Find where the given text appears and provide that cell's center as (x, y) coordinate. 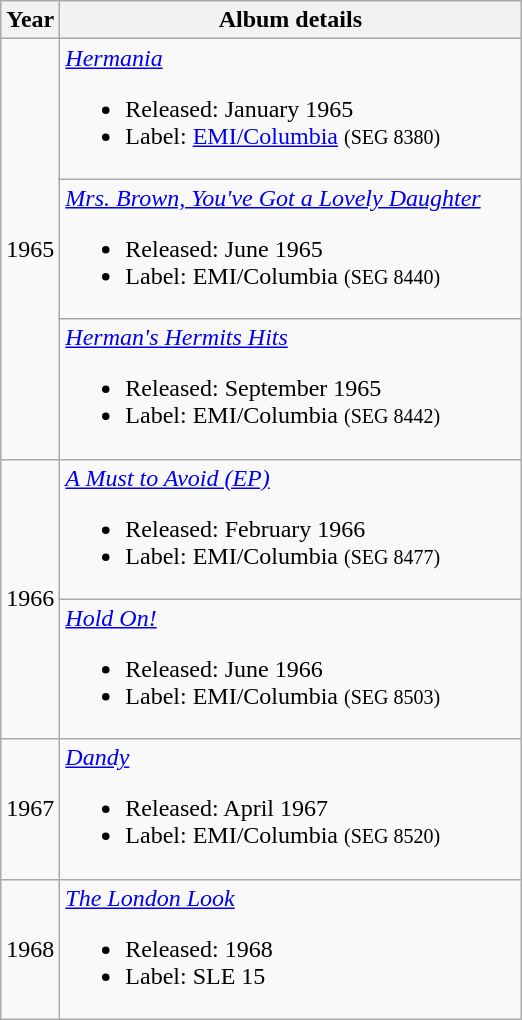
A Must to Avoid (EP)Released: February 1966Label: EMI/Columbia (SEG 8477) (290, 529)
DandyReleased: April 1967Label: EMI/Columbia (SEG 8520) (290, 809)
Year (30, 20)
1967 (30, 809)
HermaniaReleased: January 1965Label: EMI/Columbia (SEG 8380) (290, 109)
Herman's Hermits HitsReleased: September 1965Label: EMI/Columbia (SEG 8442) (290, 389)
Album details (290, 20)
Hold On!Released: June 1966Label: EMI/Columbia (SEG 8503) (290, 669)
1965 (30, 249)
1966 (30, 599)
Mrs. Brown, You've Got a Lovely DaughterReleased: June 1965Label: EMI/Columbia (SEG 8440) (290, 249)
The London LookReleased: 1968Label: SLE 15 (290, 949)
1968 (30, 949)
